From the cell containing the given text, extract its center point as (X, Y) coordinate. 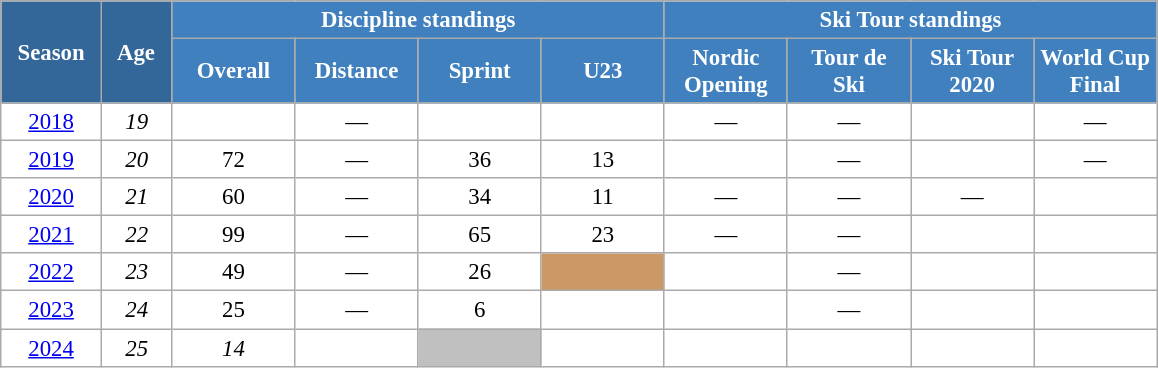
22 (136, 235)
Overall (234, 72)
99 (234, 235)
2023 (52, 310)
World CupFinal (1096, 72)
NordicOpening (726, 72)
60 (234, 197)
Ski Tour2020 (972, 72)
6 (480, 310)
20 (136, 160)
Distance (356, 72)
13 (602, 160)
49 (234, 273)
65 (480, 235)
21 (136, 197)
U23 (602, 72)
Discipline standings (418, 20)
Ski Tour standings (910, 20)
36 (480, 160)
72 (234, 160)
11 (602, 197)
Season (52, 52)
34 (480, 197)
2022 (52, 273)
2018 (52, 122)
26 (480, 273)
Sprint (480, 72)
19 (136, 122)
24 (136, 310)
Age (136, 52)
2020 (52, 197)
2019 (52, 160)
Tour deSki (848, 72)
14 (234, 348)
2021 (52, 235)
2024 (52, 348)
